Extract the (X, Y) coordinate from the center of the cell holding the provided text.  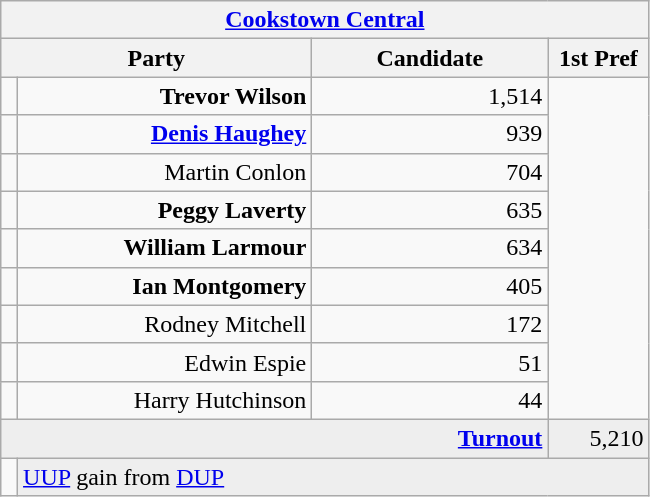
939 (430, 134)
William Larmour (165, 248)
635 (430, 210)
Trevor Wilson (165, 96)
1st Pref (598, 58)
Martin Conlon (165, 172)
405 (430, 286)
Turnout (274, 438)
634 (430, 248)
Ian Montgomery (165, 286)
Harry Hutchinson (165, 400)
5,210 (598, 438)
44 (430, 400)
1,514 (430, 96)
704 (430, 172)
172 (430, 324)
51 (430, 362)
Cookstown Central (325, 20)
UUP gain from DUP (334, 477)
Denis Haughey (165, 134)
Party (156, 58)
Peggy Laverty (165, 210)
Rodney Mitchell (165, 324)
Edwin Espie (165, 362)
Candidate (430, 58)
